Detect which cell encompasses the target text, then output its (X, Y) center coordinate. 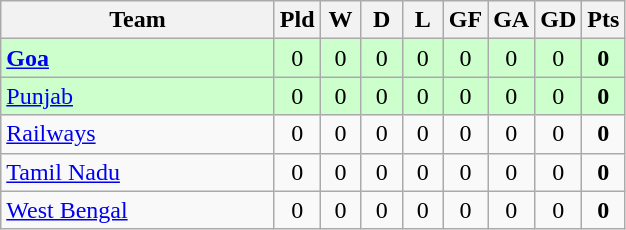
GF (465, 20)
GA (512, 20)
GD (558, 20)
Tamil Nadu (138, 172)
Goa (138, 58)
D (382, 20)
Team (138, 20)
L (422, 20)
West Bengal (138, 210)
Pld (297, 20)
W (340, 20)
Punjab (138, 96)
Railways (138, 134)
Pts (604, 20)
